Scan for the cell matching the given text and deliver its (X, Y) coordinate at center. 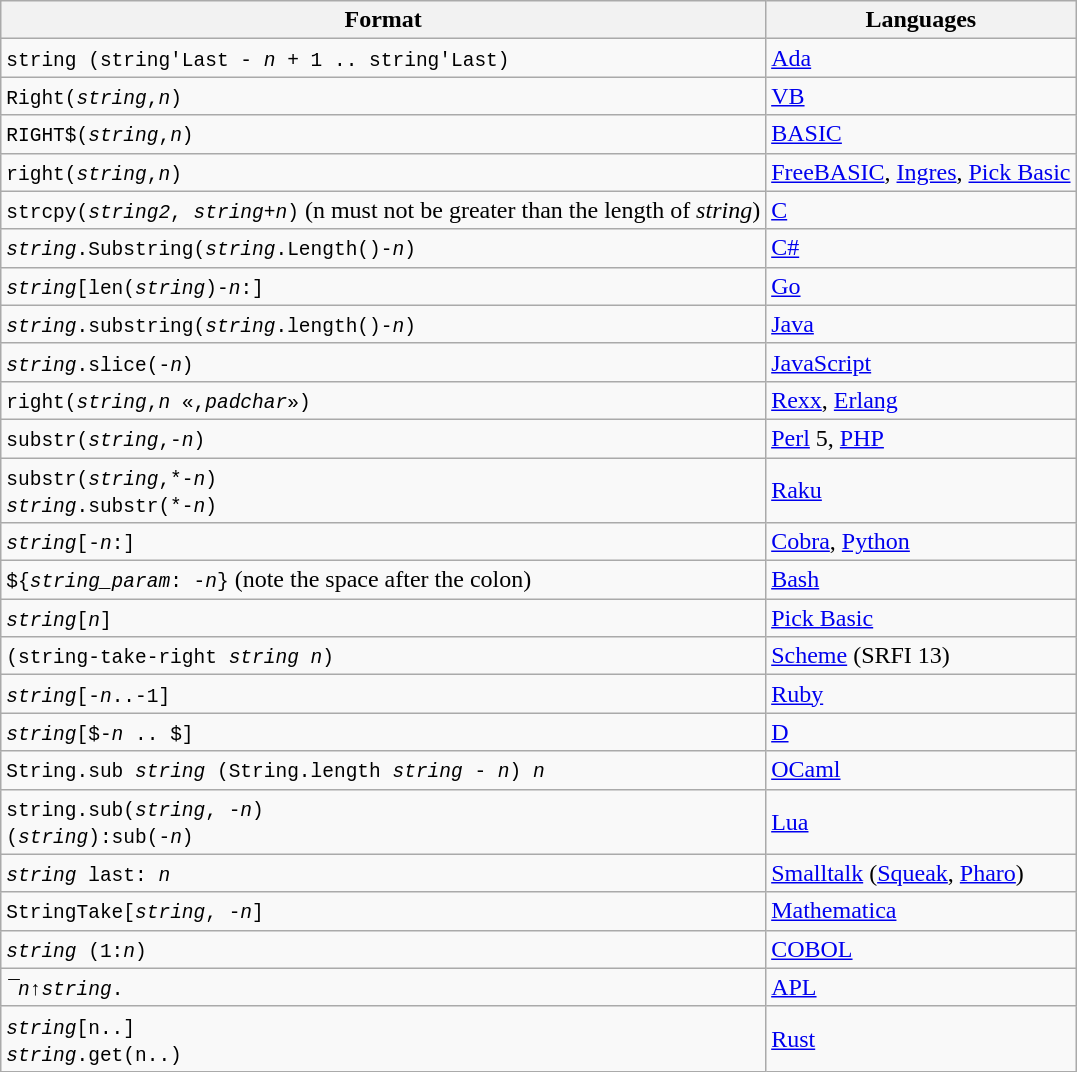
Bash (921, 580)
Perl 5, PHP (921, 438)
Ruby (921, 694)
VB (921, 96)
Go (921, 286)
string[len(string)-n:] (384, 286)
string.Substring(string.Length()-n) (384, 248)
Lua (921, 822)
C# (921, 248)
StringTake[string, -n] (384, 911)
Java (921, 324)
string[n] (384, 618)
${string_param: -n} (note the space after the colon) (384, 580)
string.slice(-n) (384, 362)
string[n..]string.get(n..) (384, 1038)
string.substring(string.length()-n) (384, 324)
Languages (921, 20)
(string-take-right string n) (384, 656)
string[-n:] (384, 542)
string last: n (384, 873)
Pick Basic (921, 618)
Ada (921, 58)
Mathematica (921, 911)
right(string,n «,padchar») (384, 400)
string.sub(string, -n)(string):sub(-n) (384, 822)
string[-n..-1] (384, 694)
BASIC (921, 134)
Format (384, 20)
strcpy(string2, string+n) (n must not be greater than the length of string) (384, 210)
String.sub string (String.length string - n) n (384, 770)
APL (921, 987)
D (921, 732)
OCaml (921, 770)
Cobra, Python (921, 542)
FreeBASIC, Ingres, Pick Basic (921, 172)
substr(string,-n) (384, 438)
¯n↑string. (384, 987)
Raku (921, 490)
substr(string,*-n)string.substr(*-n) (384, 490)
RIGHT$(string,n) (384, 134)
string[$-n .. $] (384, 732)
right(string,n) (384, 172)
string (1:n) (384, 949)
C (921, 210)
string (string'Last - n + 1 .. string'Last) (384, 58)
Smalltalk (Squeak, Pharo) (921, 873)
JavaScript (921, 362)
COBOL (921, 949)
Scheme (SRFI 13) (921, 656)
Rexx, Erlang (921, 400)
Right(string,n) (384, 96)
Rust (921, 1038)
